Capture the cell that displays the provided text and extract its (x, y) central coordinate. 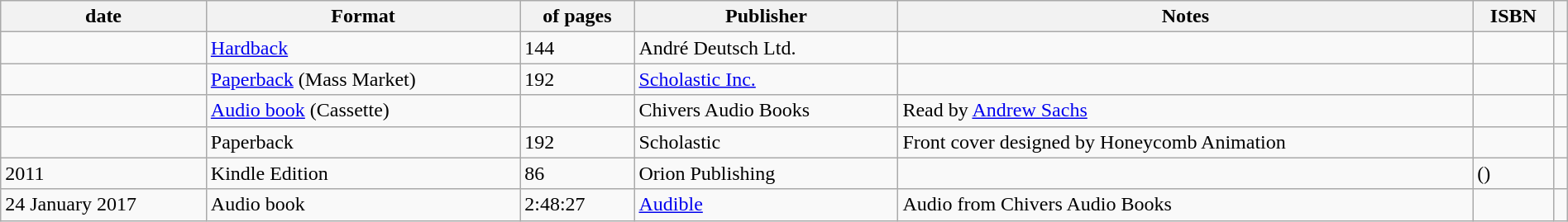
of pages (577, 17)
Paperback (362, 142)
Audible (766, 205)
Audio from Chivers Audio Books (1186, 205)
Orion Publishing (766, 173)
() (1513, 173)
Kindle Edition (362, 173)
Notes (1186, 17)
2:48:27 (577, 205)
ISBN (1513, 17)
date (104, 17)
Front cover designed by Honeycomb Animation (1186, 142)
Publisher (766, 17)
André Deutsch Ltd. (766, 48)
Audio book (362, 205)
Chivers Audio Books (766, 111)
Scholastic (766, 142)
144 (577, 48)
24 January 2017 (104, 205)
Scholastic Inc. (766, 79)
Hardback (362, 48)
86 (577, 173)
Format (362, 17)
Read by Andrew Sachs (1186, 111)
2011 (104, 173)
Paperback (Mass Market) (362, 79)
Audio book (Cassette) (362, 111)
